Output the [x, y] coordinate of the center of the cell containing the given text.  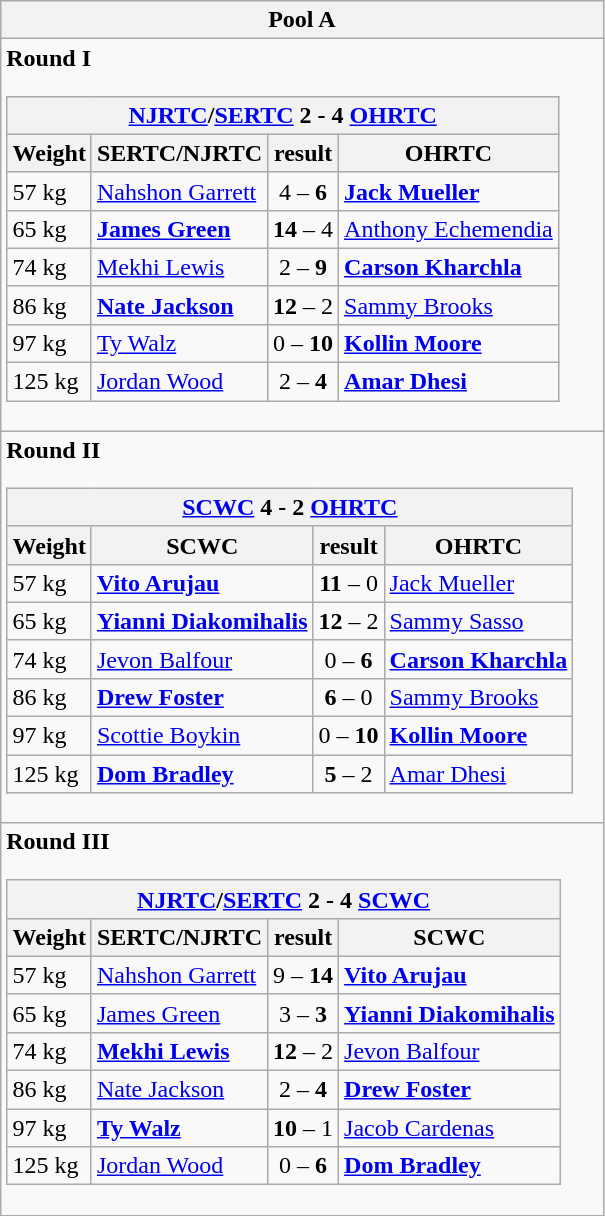
NJRTC/SERTC 2 - 4 OHRTC [282, 115]
11 – 0 [348, 583]
Pool A [302, 20]
2 – 9 [304, 267]
6 – 0 [348, 697]
Anthony Echemendia [449, 229]
NJRTC/SERTC 2 - 4 SCWC [284, 899]
3 – 3 [304, 1013]
Jacob Cardenas [450, 1128]
SCWC 4 - 2 OHRTC [290, 507]
Sammy Sasso [478, 621]
Scottie Boykin [202, 736]
9 – 14 [304, 975]
10 – 1 [304, 1128]
5 – 2 [348, 774]
14 – 4 [304, 229]
4 – 6 [304, 191]
